Determine the (X, Y) coordinate at the center of the cell enclosing the given text.  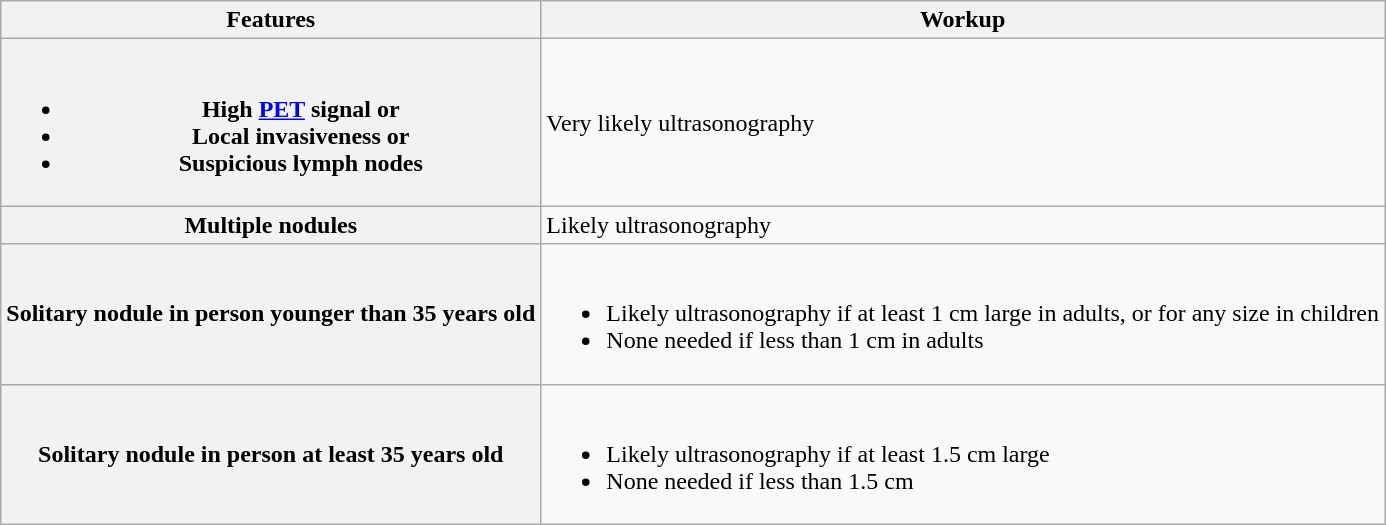
High PET signal orLocal invasiveness orSuspicious lymph nodes (271, 122)
Multiple nodules (271, 225)
Very likely ultrasonography (963, 122)
Likely ultrasonography (963, 225)
Solitary nodule in person at least 35 years old (271, 454)
Solitary nodule in person younger than 35 years old (271, 314)
Features (271, 20)
Likely ultrasonography if at least 1 cm large in adults, or for any size in childrenNone needed if less than 1 cm in adults (963, 314)
Workup (963, 20)
Likely ultrasonography if at least 1.5 cm largeNone needed if less than 1.5 cm (963, 454)
